Output the (X, Y) coordinate of the center of the cell containing the given text.  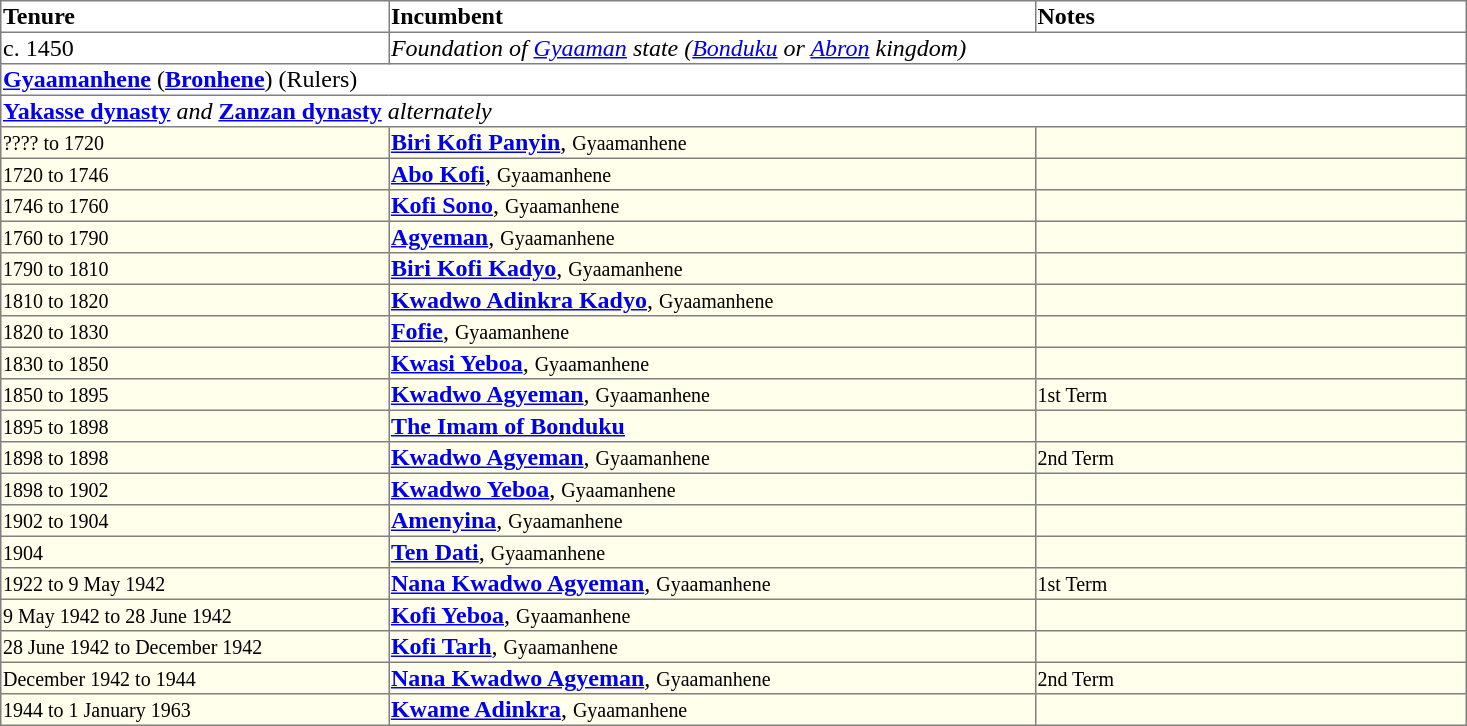
c. 1450 (195, 48)
Kwadwo Adinkra Kadyo, Gyaamanhene (712, 300)
1850 to 1895 (195, 395)
The Imam of Bonduku (712, 426)
1895 to 1898 (195, 426)
1810 to 1820 (195, 300)
Tenure (195, 17)
Foundation of Gyaaman state (Bonduku or Abron kingdom) (928, 48)
Biri Kofi Panyin, Gyaamanhene (712, 143)
1904 (195, 552)
1898 to 1902 (195, 489)
1902 to 1904 (195, 521)
Yakasse dynasty and Zanzan dynasty alternately (734, 111)
1720 to 1746 (195, 174)
1790 to 1810 (195, 269)
Amenyina, Gyaamanhene (712, 521)
Abo Kofi, Gyaamanhene (712, 174)
9 May 1942 to 28 June 1942 (195, 615)
Ten Dati, Gyaamanhene (712, 552)
1746 to 1760 (195, 206)
Kofi Tarh, Gyaamanhene (712, 647)
Agyeman, Gyaamanhene (712, 237)
Kofi Yeboa, Gyaamanhene (712, 615)
1760 to 1790 (195, 237)
28 June 1942 to December 1942 (195, 647)
Notes (1250, 17)
Kwasi Yeboa, Gyaamanhene (712, 363)
Biri Kofi Kadyo, Gyaamanhene (712, 269)
Kofi Sono, Gyaamanhene (712, 206)
Kwadwo Yeboa, Gyaamanhene (712, 489)
1898 to 1898 (195, 458)
1830 to 1850 (195, 363)
Gyaamanhene (Bronhene) (Rulers) (734, 80)
Incumbent (712, 17)
1820 to 1830 (195, 332)
1922 to 9 May 1942 (195, 584)
1944 to 1 January 1963 (195, 710)
???? to 1720 (195, 143)
Kwame Adinkra, Gyaamanhene (712, 710)
Fofie, Gyaamanhene (712, 332)
December 1942 to 1944 (195, 678)
